For the text-containing cell, return its midpoint in (X, Y) coordinate format. 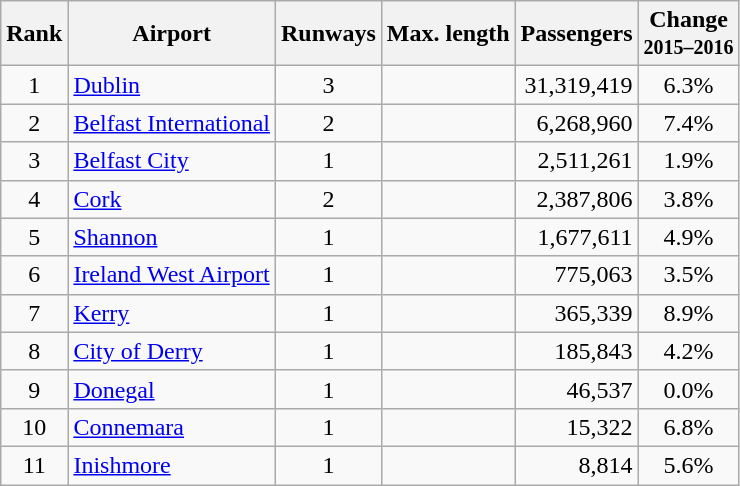
10 (34, 427)
8.9% (688, 313)
4 (34, 199)
Runways (329, 34)
Max. length (448, 34)
15,322 (576, 427)
3.5% (688, 275)
Change2015–2016 (688, 34)
Passengers (576, 34)
4.2% (688, 351)
Connemara (172, 427)
5.6% (688, 465)
Rank (34, 34)
Kerry (172, 313)
2,511,261 (576, 161)
Cork (172, 199)
Belfast City (172, 161)
Dublin (172, 85)
6,268,960 (576, 123)
5 (34, 237)
6 (34, 275)
8 (34, 351)
1.9% (688, 161)
6.8% (688, 427)
11 (34, 465)
Airport (172, 34)
City of Derry (172, 351)
9 (34, 389)
4.9% (688, 237)
2,387,806 (576, 199)
Donegal (172, 389)
6.3% (688, 85)
8,814 (576, 465)
7 (34, 313)
185,843 (576, 351)
Belfast International (172, 123)
31,319,419 (576, 85)
Inishmore (172, 465)
3.8% (688, 199)
1,677,611 (576, 237)
7.4% (688, 123)
365,339 (576, 313)
775,063 (576, 275)
46,537 (576, 389)
Ireland West Airport (172, 275)
Shannon (172, 237)
0.0% (688, 389)
